From the cell containing the given text, extract its center point as (x, y) coordinate. 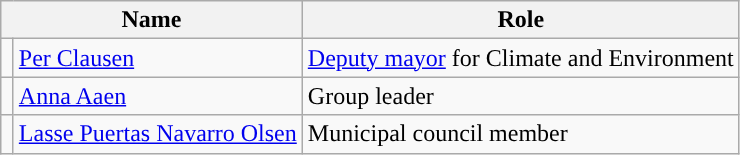
Anna Aaen (158, 96)
Role (520, 20)
Municipal council member (520, 134)
Per Clausen (158, 58)
Deputy mayor for Climate and Environment (520, 58)
Lasse Puertas Navarro Olsen (158, 134)
Name (152, 20)
Group leader (520, 96)
